Extract the (X, Y) coordinate from the center of the cell holding the provided text.  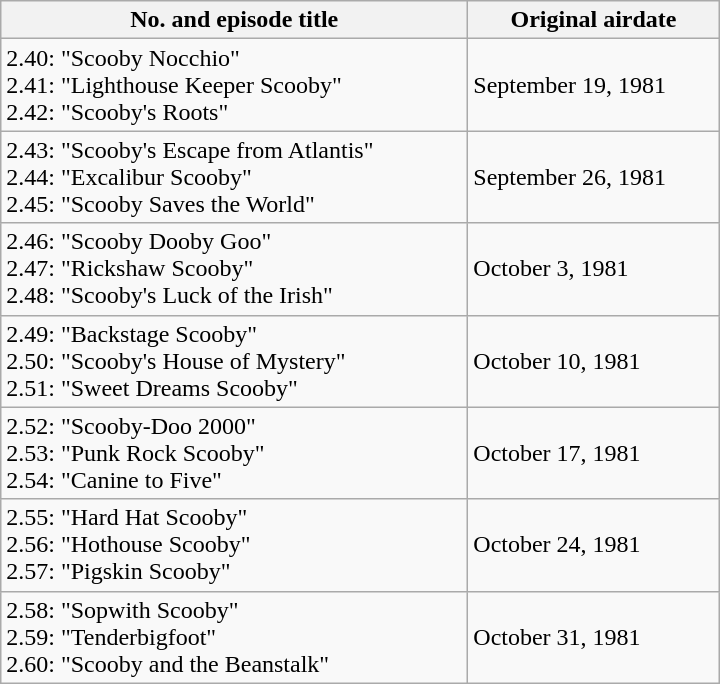
No. and episode title (234, 20)
October 24, 1981 (594, 545)
September 26, 1981 (594, 177)
2.58: "Sopwith Scooby" 2.59: "Tenderbigfoot" 2.60: "Scooby and the Beanstalk" (234, 637)
October 10, 1981 (594, 361)
2.52: "Scooby-Doo 2000" 2.53: "Punk Rock Scooby" 2.54: "Canine to Five" (234, 453)
September 19, 1981 (594, 85)
2.40: "Scooby Nocchio" 2.41: "Lighthouse Keeper Scooby" 2.42: "Scooby's Roots" (234, 85)
2.55: "Hard Hat Scooby" 2.56: "Hothouse Scooby" 2.57: "Pigskin Scooby" (234, 545)
2.46: "Scooby Dooby Goo" 2.47: "Rickshaw Scooby" 2.48: "Scooby's Luck of the Irish" (234, 269)
Original airdate (594, 20)
October 31, 1981 (594, 637)
2.43: "Scooby's Escape from Atlantis" 2.44: "Excalibur Scooby" 2.45: "Scooby Saves the World" (234, 177)
2.49: "Backstage Scooby" 2.50: "Scooby's House of Mystery" 2.51: "Sweet Dreams Scooby" (234, 361)
October 17, 1981 (594, 453)
October 3, 1981 (594, 269)
